Pinpoint the cell where the given text exists, returning its [x, y] midpoint coordinate. 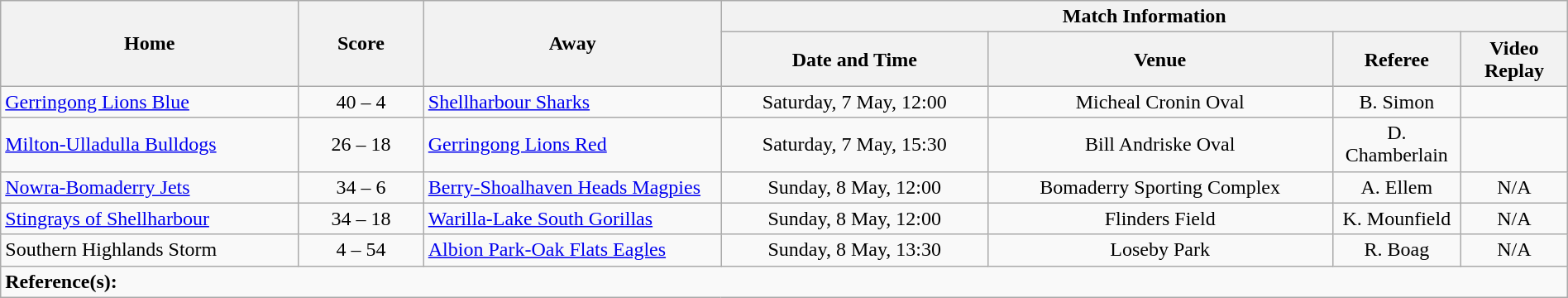
B. Simon [1397, 102]
Albion Park-Oak Flats Eagles [572, 250]
Flinders Field [1159, 219]
Video Replay [1515, 60]
Saturday, 7 May, 12:00 [854, 102]
Warilla-Lake South Gorillas [572, 219]
34 – 18 [361, 219]
Southern Highlands Storm [150, 250]
Stingrays of Shellharbour [150, 219]
R. Boag [1397, 250]
Bill Andriske Oval [1159, 144]
34 – 6 [361, 187]
Match Information [1145, 17]
Home [150, 43]
26 – 18 [361, 144]
Milton-Ulladulla Bulldogs [150, 144]
A. Ellem [1397, 187]
Shellharbour Sharks [572, 102]
Date and Time [854, 60]
Micheal Cronin Oval [1159, 102]
Gerringong Lions Blue [150, 102]
Away [572, 43]
Loseby Park [1159, 250]
Score [361, 43]
D. Chamberlain [1397, 144]
Nowra-Bomaderry Jets [150, 187]
4 – 54 [361, 250]
Reference(s): [784, 281]
Bomaderry Sporting Complex [1159, 187]
Berry-Shoalhaven Heads Magpies [572, 187]
Venue [1159, 60]
Referee [1397, 60]
Sunday, 8 May, 13:30 [854, 250]
Gerringong Lions Red [572, 144]
Saturday, 7 May, 15:30 [854, 144]
40 – 4 [361, 102]
K. Mounfield [1397, 219]
